Find where the given text appears and provide that cell's center as (x, y) coordinate. 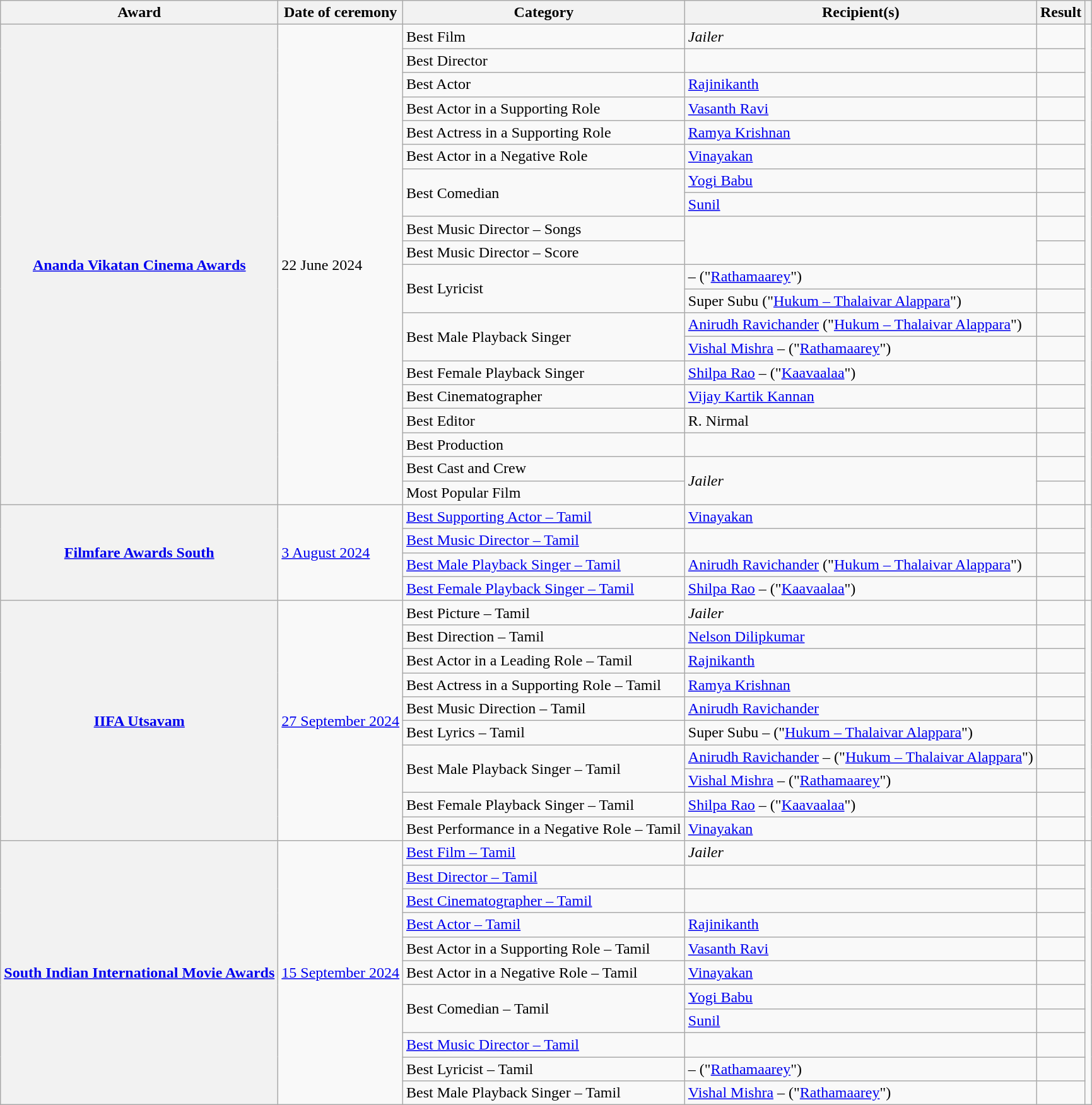
Best Actor (544, 85)
Best Director – Tamil (544, 877)
IIFA Utsavam (139, 720)
Best Lyricist – Tamil (544, 1069)
Nelson Dilipkumar (860, 636)
Best Music Direction – Tamil (544, 709)
Best Actor in a Supporting Role (544, 108)
Award (139, 13)
Best Male Playback Singer (544, 337)
Rajnikanth (860, 660)
Best Supporting Actor – Tamil (544, 517)
Best Cinematographer (544, 397)
Best Actor in a Negative Role – Tamil (544, 973)
Best Performance in a Negative Role – Tamil (544, 829)
Date of ceremony (341, 13)
Most Popular Film (544, 493)
Best Film (544, 37)
Anirudh Ravichander (860, 709)
Best Cinematographer – Tamil (544, 901)
Best Editor (544, 421)
South Indian International Movie Awards (139, 973)
Recipient(s) (860, 13)
3 August 2024 (341, 552)
Best Comedian (544, 192)
Filmfare Awards South (139, 552)
Best Picture – Tamil (544, 612)
Best Cast and Crew (544, 469)
Best Music Director – Score (544, 252)
Vijay Kartik Kannan (860, 397)
R. Nirmal (860, 421)
Result (1060, 13)
Best Direction – Tamil (544, 636)
Best Actress in a Supporting Role – Tamil (544, 684)
Best Comedian – Tamil (544, 1009)
Best Director (544, 61)
Ananda Vikatan Cinema Awards (139, 265)
Best Production (544, 445)
Best Actress in a Supporting Role (544, 132)
Best Film – Tamil (544, 853)
Category (544, 13)
Best Music Director – Songs (544, 228)
Best Actor in a Leading Role – Tamil (544, 660)
22 June 2024 (341, 265)
Best Actor – Tamil (544, 925)
Best Female Playback Singer (544, 373)
15 September 2024 (341, 973)
Best Lyricist (544, 288)
27 September 2024 (341, 720)
Super Subu ("Hukum – Thalaivar Alappara") (860, 301)
Anirudh Ravichander – ("Hukum – Thalaivar Alappara") (860, 757)
Best Actor in a Supporting Role – Tamil (544, 949)
Super Subu – ("Hukum – Thalaivar Alappara") (860, 733)
Best Actor in a Negative Role (544, 156)
Best Lyrics – Tamil (544, 733)
